Scan for the cell matching the given text and deliver its (x, y) coordinate at center. 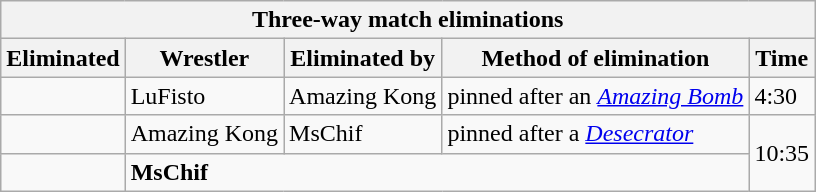
Eliminated by (363, 58)
pinned after a Desecrator (596, 134)
pinned after an Amazing Bomb (596, 96)
Three-way match eliminations (408, 20)
4:30 (782, 96)
Method of elimination (596, 58)
Time (782, 58)
10:35 (782, 153)
Wrestler (204, 58)
LuFisto (204, 96)
Eliminated (63, 58)
